Detect which cell encompasses the target text, then output its (x, y) center coordinate. 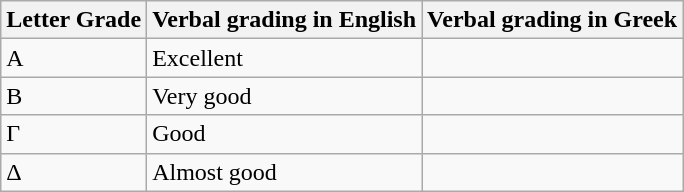
Verbal grading in Greek (552, 20)
Letter Grade (74, 20)
Very good (284, 96)
Γ (74, 134)
Β (74, 96)
Good (284, 134)
Verbal grading in English (284, 20)
Excellent (284, 58)
Almost good (284, 172)
Α (74, 58)
Δ (74, 172)
